Pinpoint the cell where the given text exists, returning its [x, y] midpoint coordinate. 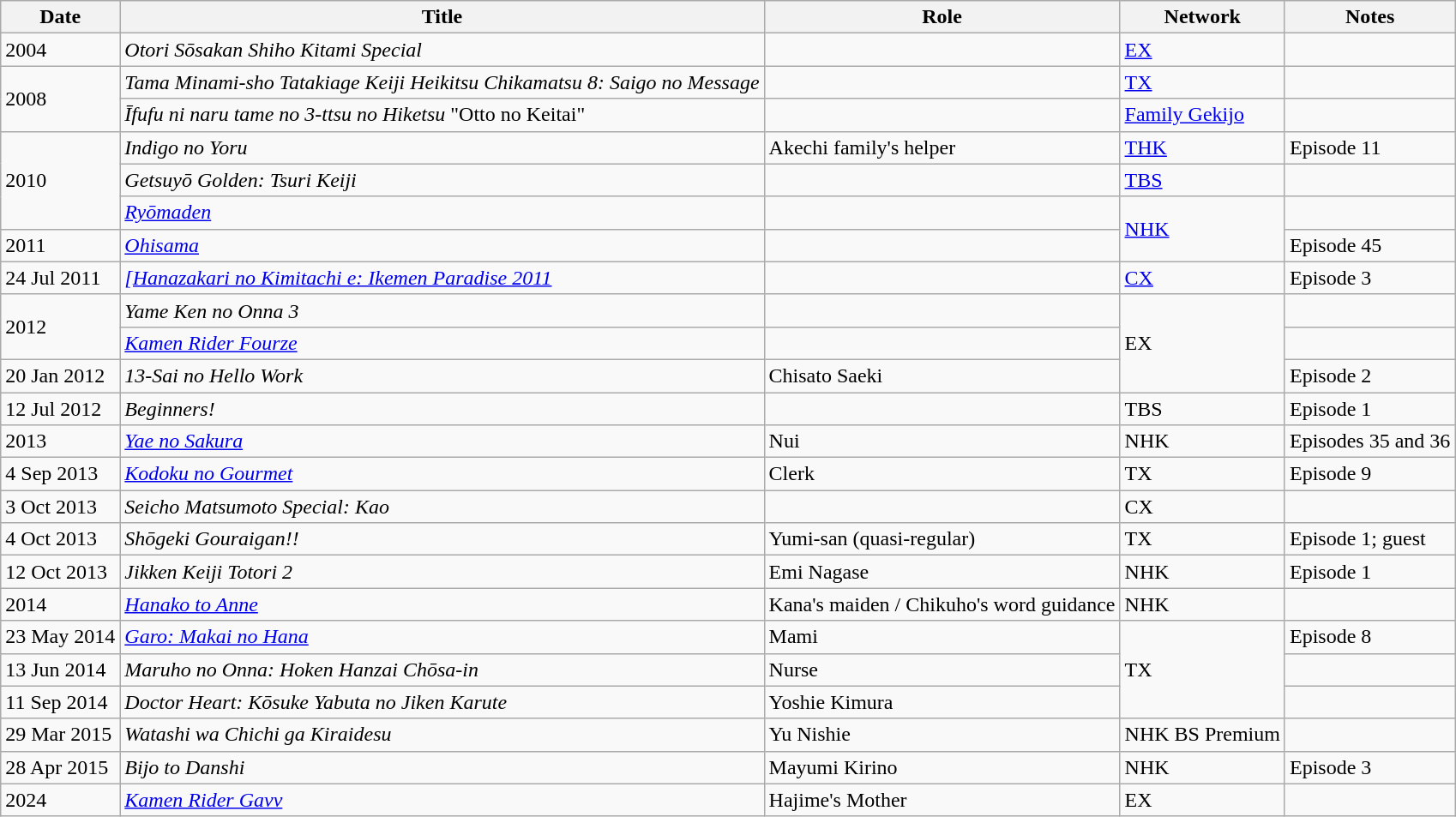
THK [1202, 147]
Beginners! [442, 409]
Role [942, 17]
Notes [1369, 17]
Kana's maiden / Chikuho's word guidance [942, 604]
2014 [60, 604]
Episode 11 [1369, 147]
Nurse [942, 670]
Nui [942, 442]
2012 [60, 327]
24 Jul 2011 [60, 278]
12 Oct 2013 [60, 572]
23 May 2014 [60, 637]
Episode 2 [1369, 375]
Date [60, 17]
Hanako to Anne [442, 604]
2024 [60, 800]
Network [1202, 17]
3 Oct 2013 [60, 507]
13 Jun 2014 [60, 670]
Episode 9 [1369, 474]
Shōgeki Gouraigan!! [442, 539]
Indigo no Yoru [442, 147]
Yumi-san (quasi-regular) [942, 539]
Episode 45 [1369, 245]
Emi Nagase [942, 572]
29 Mar 2015 [60, 735]
Yoshie Kimura [942, 702]
Tama Minami-sho Tatakiage Keiji Heikitsu Chikamatsu 8: Saigo no Message [442, 82]
2004 [60, 50]
4 Sep 2013 [60, 474]
Chisato Saeki [942, 375]
Title [442, 17]
Getsuyō Golden: Tsuri Keiji [442, 180]
2011 [60, 245]
Otori Sōsakan Shiho Kitami Special [442, 50]
13-Sai no Hello Work [442, 375]
Yu Nishie [942, 735]
Mami [942, 637]
12 Jul 2012 [60, 409]
Doctor Heart: Kōsuke Yabuta no Jiken Karute [442, 702]
Akechi family's helper [942, 147]
Kamen Rider Gavv [442, 800]
Īfufu ni naru tame no 3-ttsu no Hiketsu "Otto no Keitai" [442, 115]
Episode 1; guest [1369, 539]
Seicho Matsumoto Special: Kao [442, 507]
[Hanazakari no Kimitachi e: Ikemen Paradise 2011 [442, 278]
Episodes 35 and 36 [1369, 442]
Ryōmaden [442, 213]
2008 [60, 99]
Kodoku no Gourmet [442, 474]
20 Jan 2012 [60, 375]
Watashi wa Chichi ga Kiraidesu [442, 735]
Clerk [942, 474]
Hajime's Mother [942, 800]
Episode 8 [1369, 637]
2010 [60, 180]
Mayumi Kirino [942, 767]
11 Sep 2014 [60, 702]
28 Apr 2015 [60, 767]
Yame Ken no Onna 3 [442, 310]
Kamen Rider Fourze [442, 343]
4 Oct 2013 [60, 539]
Bijo to Danshi [442, 767]
Garo: Makai no Hana [442, 637]
Jikken Keiji Totori 2 [442, 572]
Ohisama [442, 245]
Maruho no Onna: Hoken Hanzai Chōsa-in [442, 670]
Yae no Sakura [442, 442]
2013 [60, 442]
NHK BS Premium [1202, 735]
Family Gekijo [1202, 115]
